Detect which cell encompasses the target text, then output its (X, Y) center coordinate. 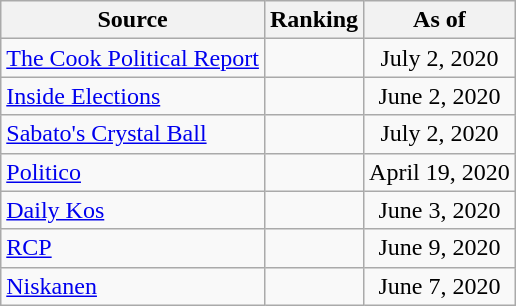
The Cook Political Report (133, 58)
June 9, 2020 (440, 248)
Ranking (314, 20)
As of (440, 20)
RCP (133, 248)
Niskanen (133, 286)
Politico (133, 172)
June 3, 2020 (440, 210)
April 19, 2020 (440, 172)
Sabato's Crystal Ball (133, 134)
June 7, 2020 (440, 286)
June 2, 2020 (440, 96)
Source (133, 20)
Daily Kos (133, 210)
Inside Elections (133, 96)
